From the cell containing the given text, extract its center point as [x, y] coordinate. 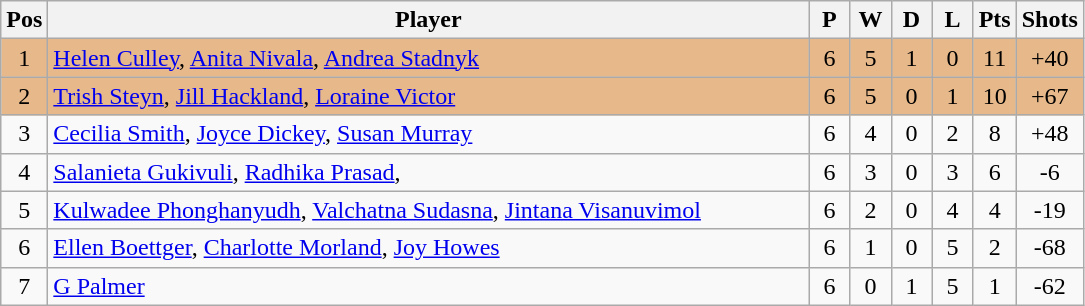
Trish Steyn, Jill Hackland, Loraine Victor [428, 96]
-68 [1050, 248]
P [830, 20]
Kulwadee Phonghanyudh, Valchatna Sudasna, Jintana Visanuvimol [428, 210]
Cecilia Smith, Joyce Dickey, Susan Murray [428, 134]
+48 [1050, 134]
-62 [1050, 286]
G Palmer [428, 286]
L [952, 20]
Pos [24, 20]
D [912, 20]
10 [994, 96]
W [870, 20]
Player [428, 20]
Ellen Boettger, Charlotte Morland, Joy Howes [428, 248]
-6 [1050, 172]
11 [994, 58]
8 [994, 134]
+40 [1050, 58]
+67 [1050, 96]
-19 [1050, 210]
Helen Culley, Anita Nivala, Andrea Stadnyk [428, 58]
Pts [994, 20]
Salanieta Gukivuli, Radhika Prasad, [428, 172]
Shots [1050, 20]
7 [24, 286]
